Provide the (X, Y) coordinate of the cell's center where the given text is located.  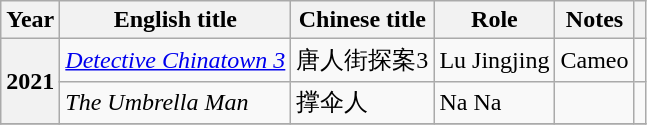
The Umbrella Man (176, 102)
Role (494, 20)
Detective Chinatown 3 (176, 60)
Notes (594, 20)
Cameo (594, 60)
唐人街探案3 (362, 60)
Year (30, 20)
2021 (30, 82)
English title (176, 20)
Chinese title (362, 20)
撑伞人 (362, 102)
Na Na (494, 102)
Lu Jingjing (494, 60)
